Detect which cell encompasses the target text, then output its (x, y) center coordinate. 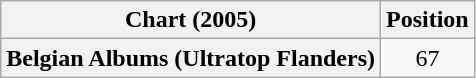
Belgian Albums (Ultratop Flanders) (191, 58)
67 (428, 58)
Chart (2005) (191, 20)
Position (428, 20)
